Pinpoint the cell where the given text exists, returning its (x, y) midpoint coordinate. 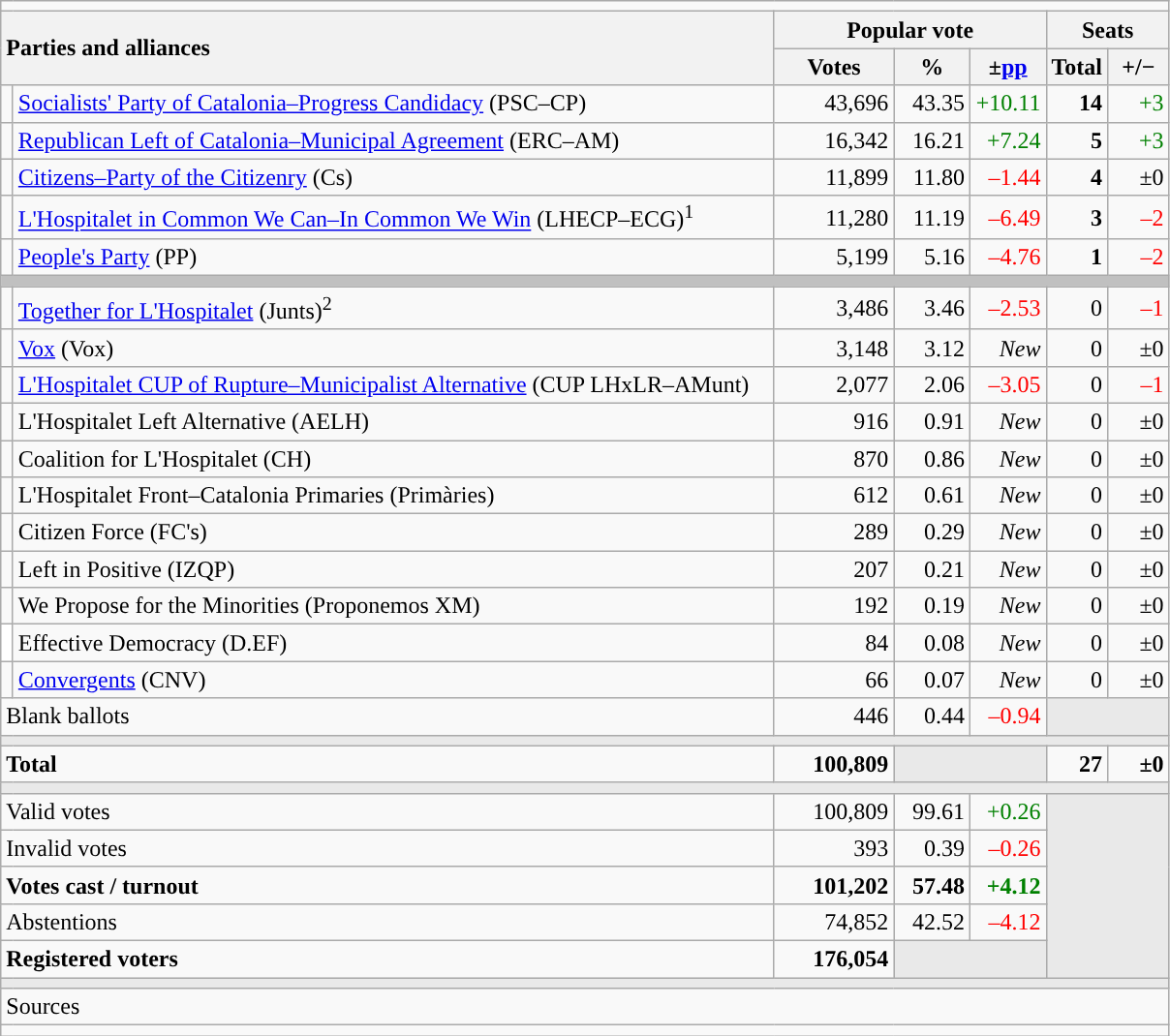
–3.05 (1007, 384)
99.61 (932, 811)
Citizen Force (FC's) (393, 533)
27 (1077, 764)
Parties and alliances (387, 48)
Blank ballots (387, 716)
L'Hospitalet CUP of Rupture–Municipalist Alternative (CUP LHxLR–AMunt) (393, 384)
0.39 (932, 848)
+7.24 (1007, 140)
2,077 (834, 384)
Convergents (CNV) (393, 680)
207 (834, 569)
5,199 (834, 258)
0.19 (932, 606)
11,280 (834, 217)
0.08 (932, 643)
612 (834, 496)
% (932, 67)
–4.12 (1007, 922)
101,202 (834, 885)
Popular vote (910, 30)
3,486 (834, 308)
Votes cast / turnout (387, 885)
43,696 (834, 104)
0.44 (932, 716)
Sources (585, 1007)
Republican Left of Catalonia–Municipal Agreement (ERC–AM) (393, 140)
2.06 (932, 384)
3.46 (932, 308)
+4.12 (1007, 885)
–1.44 (1007, 177)
Votes (834, 67)
446 (834, 716)
+/− (1139, 67)
Effective Democracy (D.EF) (393, 643)
We Propose for the Minorities (Proponemos XM) (393, 606)
870 (834, 459)
14 (1077, 104)
–4.76 (1007, 258)
66 (834, 680)
84 (834, 643)
Vox (Vox) (393, 348)
People's Party (PP) (393, 258)
0.21 (932, 569)
16.21 (932, 140)
+10.11 (1007, 104)
Invalid votes (387, 848)
Left in Positive (IZQP) (393, 569)
0.29 (932, 533)
0.86 (932, 459)
393 (834, 848)
11.80 (932, 177)
916 (834, 421)
5.16 (932, 258)
74,852 (834, 922)
1 (1077, 258)
43.35 (932, 104)
Coalition for L'Hospitalet (CH) (393, 459)
289 (834, 533)
Seats (1108, 30)
11,899 (834, 177)
–2.53 (1007, 308)
–0.94 (1007, 716)
0.07 (932, 680)
L'Hospitalet in Common We Can–In Common We Win (LHECP–ECG)1 (393, 217)
Citizens–Party of the Citizenry (Cs) (393, 177)
0.61 (932, 496)
11.19 (932, 217)
16,342 (834, 140)
3.12 (932, 348)
L'Hospitalet Left Alternative (AELH) (393, 421)
3,148 (834, 348)
+0.26 (1007, 811)
Together for L'Hospitalet (Junts)2 (393, 308)
Registered voters (387, 959)
Abstentions (387, 922)
57.48 (932, 885)
4 (1077, 177)
L'Hospitalet Front–Catalonia Primaries (Primàries) (393, 496)
±pp (1007, 67)
Valid votes (387, 811)
–0.26 (1007, 848)
5 (1077, 140)
0.91 (932, 421)
176,054 (834, 959)
42.52 (932, 922)
Socialists' Party of Catalonia–Progress Candidacy (PSC–CP) (393, 104)
3 (1077, 217)
–6.49 (1007, 217)
192 (834, 606)
